From the cell containing the given text, extract its center point as [x, y] coordinate. 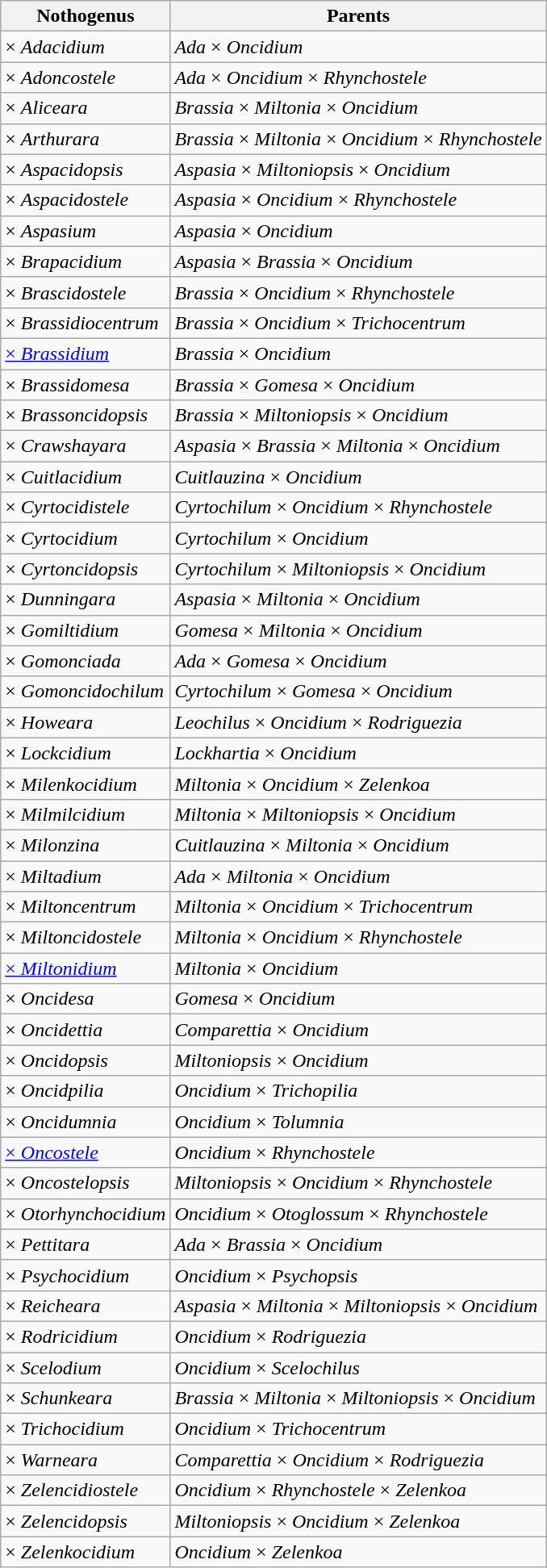
× Adacidium [86, 47]
× Miltoncidostele [86, 938]
Oncidium × Rhynchostele × Zelenkoa [358, 1491]
× Gomonciada [86, 661]
Oncidium × Rhynchostele [358, 1152]
× Gomoncidochilum [86, 692]
× Milonzina [86, 845]
× Brassoncidopsis [86, 416]
× Brassidium [86, 353]
Oncidium × Otoglossum × Rhynchostele [358, 1214]
Aspasia × Oncidium × Rhynchostele [358, 200]
× Rodricidium [86, 1336]
× Oncidumnia [86, 1122]
Aspasia × Miltoniopsis × Oncidium [358, 169]
Miltoniopsis × Oncidium × Zelenkoa [358, 1521]
Brassia × Oncidium × Trichocentrum [358, 323]
Leochilus × Oncidium × Rodriguezia [358, 722]
× Reicheara [86, 1306]
Ada × Oncidium [358, 47]
Oncidium × Trichopilia [358, 1091]
× Otorhynchocidium [86, 1214]
× Gomiltidium [86, 630]
Brassia × Miltonia × Oncidium × Rhynchostele [358, 139]
Miltonia × Oncidium × Rhynchostele [358, 938]
Lockhartia × Oncidium [358, 753]
Cyrtochilum × Gomesa × Oncidium [358, 692]
Cyrtochilum × Miltoniopsis × Oncidium [358, 569]
Gomesa × Oncidium [358, 999]
Aspasia × Miltonia × Miltoniopsis × Oncidium [358, 1306]
Aspasia × Brassia × Oncidium [358, 261]
× Schunkeara [86, 1399]
× Arthurara [86, 139]
× Oncidpilia [86, 1091]
× Miltoncentrum [86, 907]
× Cyrtocidistele [86, 508]
× Brassidomesa [86, 385]
Brassia × Miltoniopsis × Oncidium [358, 416]
Comparettia × Oncidium [358, 1030]
Miltonia × Oncidium [358, 968]
Aspasia × Miltonia × Oncidium [358, 600]
× Brascidostele [86, 292]
× Miltonidium [86, 968]
× Brapacidium [86, 261]
Miltonia × Miltoniopsis × Oncidium [358, 814]
× Zelencidiostele [86, 1491]
Cuitlauzina × Oncidium [358, 477]
× Cyrtoncidopsis [86, 569]
Nothogenus [86, 16]
Brassia × Oncidium × Rhynchostele [358, 292]
Miltonia × Oncidium × Zelenkoa [358, 784]
× Brassidiocentrum [86, 323]
× Zelenkocidium [86, 1552]
Ada × Oncidium × Rhynchostele [358, 77]
Aspasia × Brassia × Miltonia × Oncidium [358, 446]
× Oncostelopsis [86, 1183]
× Miltadium [86, 876]
× Pettitara [86, 1244]
Cyrtochilum × Oncidium [358, 538]
Brassia × Miltonia × Miltoniopsis × Oncidium [358, 1399]
× Howeara [86, 722]
× Warneara [86, 1460]
Oncidium × Zelenkoa [358, 1552]
× Milenkocidium [86, 784]
Oncidium × Psychopsis [358, 1275]
× Lockcidium [86, 753]
× Aspacidopsis [86, 169]
Aspasia × Oncidium [358, 231]
Miltoniopsis × Oncidium [358, 1060]
× Aspacidostele [86, 200]
Gomesa × Miltonia × Oncidium [358, 630]
× Cuitlacidium [86, 477]
Cuitlauzina × Miltonia × Oncidium [358, 845]
× Oncidesa [86, 999]
× Aspasium [86, 231]
× Oncidettia [86, 1030]
Parents [358, 16]
× Psychocidium [86, 1275]
Oncidium × Trichocentrum [358, 1429]
× Crawshayara [86, 446]
Ada × Miltonia × Oncidium [358, 876]
Brassia × Oncidium [358, 353]
× Oncidopsis [86, 1060]
Miltoniopsis × Oncidium × Rhynchostele [358, 1183]
Miltonia × Oncidium × Trichocentrum [358, 907]
Brassia × Gomesa × Oncidium [358, 385]
× Aliceara [86, 108]
× Adoncostele [86, 77]
Cyrtochilum × Oncidium × Rhynchostele [358, 508]
Ada × Brassia × Oncidium [358, 1244]
Oncidium × Scelochilus [358, 1368]
× Trichocidium [86, 1429]
Oncidium × Tolumnia [358, 1122]
× Cyrtocidium [86, 538]
× Zelencidopsis [86, 1521]
× Scelodium [86, 1368]
× Oncostele [86, 1152]
Brassia × Miltonia × Oncidium [358, 108]
× Milmilcidium [86, 814]
Oncidium × Rodriguezia [358, 1336]
× Dunningara [86, 600]
Comparettia × Oncidium × Rodriguezia [358, 1460]
Ada × Gomesa × Oncidium [358, 661]
